Find where the given text appears and provide that cell's center as [X, Y] coordinate. 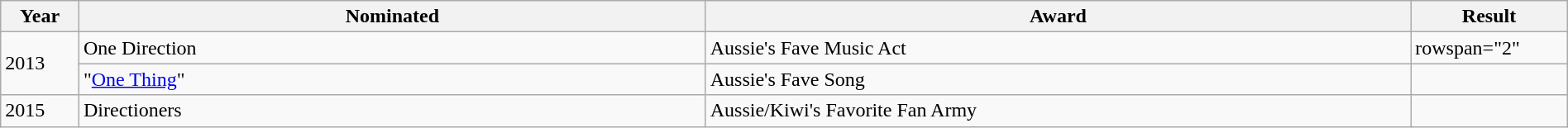
Award [1059, 17]
Result [1489, 17]
rowspan="2" [1489, 48]
Aussie/Kiwi's Favorite Fan Army [1059, 111]
Aussie's Fave Song [1059, 79]
Year [40, 17]
Aussie's Fave Music Act [1059, 48]
Nominated [392, 17]
Directioners [392, 111]
One Direction [392, 48]
2013 [40, 64]
"One Thing" [392, 79]
2015 [40, 111]
